Provide the [x, y] coordinate of the cell's center where the given text is located.  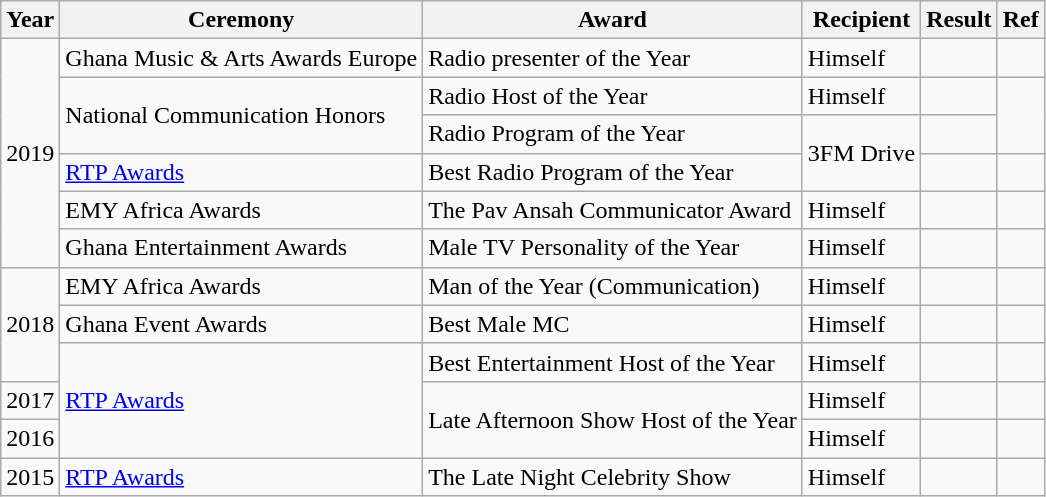
Award [613, 20]
3FM Drive [861, 153]
The Late Night Celebrity Show [613, 477]
2018 [30, 324]
Late Afternoon Show Host of the Year [613, 419]
Recipient [861, 20]
The Pav Ansah Communicator Award [613, 210]
Best Radio Program of the Year [613, 172]
Ghana Music & Arts Awards Europe [242, 58]
Ref [1020, 20]
2019 [30, 153]
2015 [30, 477]
Year [30, 20]
2016 [30, 438]
Ghana Event Awards [242, 324]
2017 [30, 400]
Best Male MC [613, 324]
Best Entertainment Host of the Year [613, 362]
Radio presenter of the Year [613, 58]
Male TV Personality of the Year [613, 248]
Result [959, 20]
Ghana Entertainment Awards [242, 248]
Man of the Year (Communication) [613, 286]
Radio Host of the Year [613, 96]
Ceremony [242, 20]
Radio Program of the Year [613, 134]
National Communication Honors [242, 115]
